Output the [X, Y] coordinate of the center of the cell containing the given text.  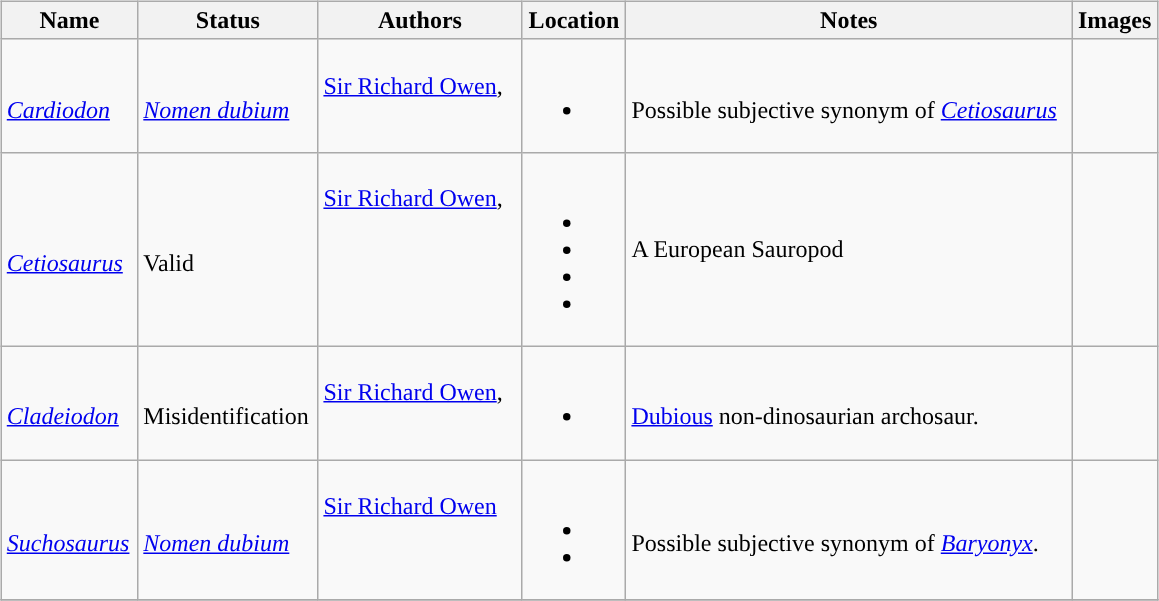
Location [574, 20]
Name [70, 20]
Notes [849, 20]
Possible subjective synonym of Baryonyx. [849, 530]
Valid [228, 249]
Possible subjective synonym of Cetiosaurus [849, 96]
Status [228, 20]
A European Sauropod [849, 249]
Sir Richard Owen [415, 530]
Dubious non-dinosaurian archosaur. [849, 402]
Cladeiodon [70, 402]
Cetiosaurus [70, 249]
Suchosaurus [70, 530]
Misidentification [228, 402]
Cardiodon [70, 96]
Authors [420, 20]
Images [1115, 20]
